Output the (x, y) coordinate of the center of the cell containing the given text.  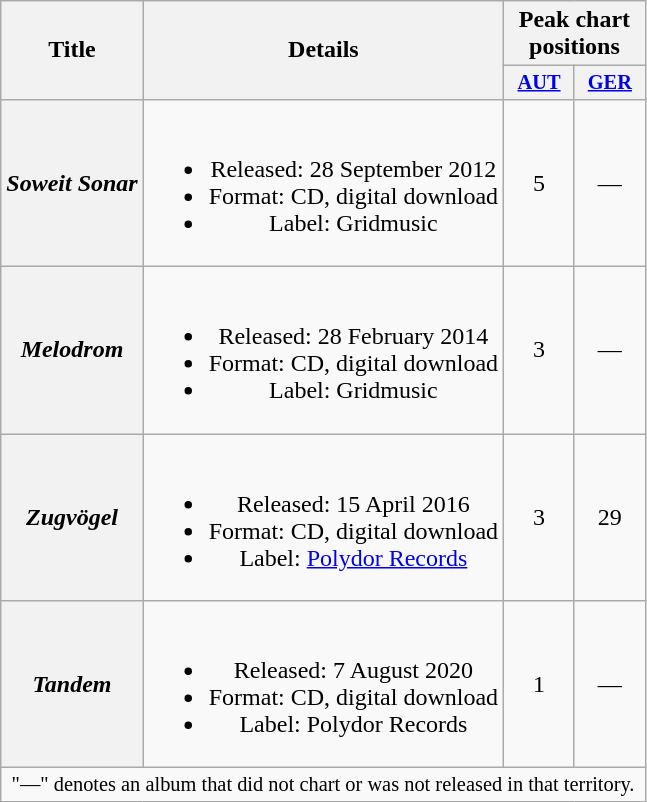
Details (323, 50)
1 (540, 684)
Soweit Sonar (72, 182)
Zugvögel (72, 518)
5 (540, 182)
Title (72, 50)
Released: 7 August 2020Format: CD, digital downloadLabel: Polydor Records (323, 684)
"—" denotes an album that did not chart or was not released in that territory. (324, 785)
GER (610, 83)
Melodrom (72, 350)
AUT (540, 83)
29 (610, 518)
Released: 15 April 2016Format: CD, digital downloadLabel: Polydor Records (323, 518)
Released: 28 September 2012Format: CD, digital downloadLabel: Gridmusic (323, 182)
Released: 28 February 2014Format: CD, digital downloadLabel: Gridmusic (323, 350)
Peak chart positions (575, 34)
Tandem (72, 684)
